Identify which cell holds the provided text, then report its (X, Y) central coordinate. 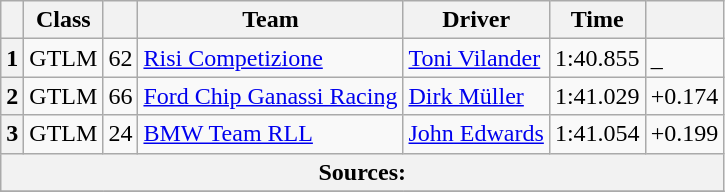
3 (12, 134)
Risi Competizione (270, 58)
Driver (476, 20)
BMW Team RLL (270, 134)
Team (270, 20)
1:40.855 (597, 58)
+0.174 (684, 96)
+0.199 (684, 134)
Ford Chip Ganassi Racing (270, 96)
1 (12, 58)
John Edwards (476, 134)
1:41.029 (597, 96)
24 (120, 134)
1:41.054 (597, 134)
2 (12, 96)
_ (684, 58)
Class (64, 20)
Sources: (362, 172)
62 (120, 58)
Toni Vilander (476, 58)
66 (120, 96)
Dirk Müller (476, 96)
Time (597, 20)
